Return (x, y) of the center of cell containing provided text 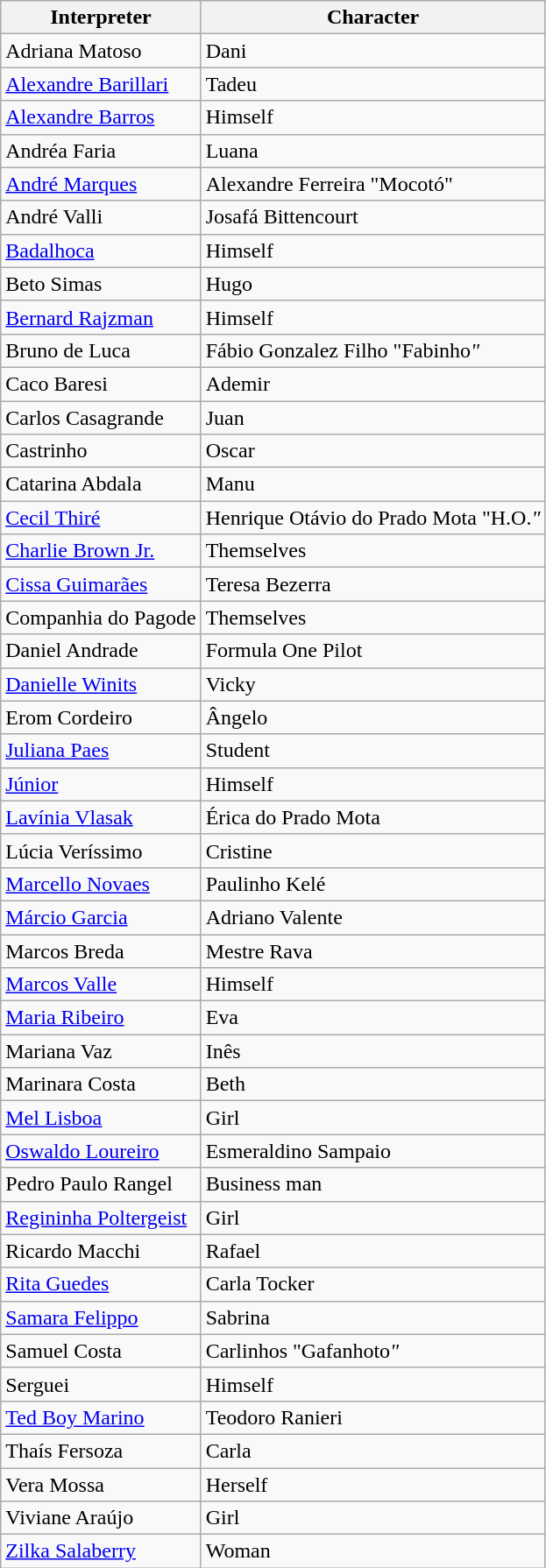
Vicky (373, 684)
Carla (373, 1451)
Marcos Valle (101, 985)
Daniel Andrade (101, 651)
Lúcia Veríssimo (101, 851)
Adriana Matoso (101, 51)
Mariana Vaz (101, 1051)
Teresa Bezerra (373, 584)
Beth (373, 1084)
Eva (373, 1018)
Carla Tocker (373, 1284)
Cissa Guimarães (101, 584)
Mestre Rava (373, 950)
Rafael (373, 1251)
Lavínia Vlasak (101, 817)
Bernard Rajzman (101, 317)
Thaís Fersoza (101, 1451)
Erom Cordeiro (101, 717)
Student (373, 751)
Ricardo Macchi (101, 1251)
Esmeraldino Sampaio (373, 1151)
Viviane Araújo (101, 1518)
Badalhoca (101, 251)
Ângelo (373, 717)
Vera Mossa (101, 1485)
Marcos Breda (101, 950)
Manu (373, 484)
Alexandre Barillari (101, 84)
Maria Ribeiro (101, 1018)
Zilka Salaberry (101, 1551)
Alexandre Barros (101, 117)
Beto Simas (101, 284)
Danielle Winits (101, 684)
Serguei (101, 1384)
Sabrina (373, 1317)
Herself (373, 1485)
Hugo (373, 284)
Catarina Abdala (101, 484)
Pedro Paulo Rangel (101, 1184)
Paulinho Kelé (373, 884)
Teodoro Ranieri (373, 1417)
Interpreter (101, 18)
Caco Baresi (101, 384)
Ted Boy Marino (101, 1417)
Castrinho (101, 451)
Bruno de Luca (101, 350)
Mel Lisboa (101, 1118)
Rita Guedes (101, 1284)
Érica do Prado Mota (373, 817)
Character (373, 18)
Júnior (101, 784)
Alexandre Ferreira "Mocotó" (373, 184)
Regininha Poltergeist (101, 1218)
Juliana Paes (101, 751)
Dani (373, 51)
Inês (373, 1051)
Fábio Gonzalez Filho "Fabinho" (373, 350)
Marcello Novaes (101, 884)
Márcio Garcia (101, 917)
Tadeu (373, 84)
Josafá Bittencourt (373, 217)
André Marques (101, 184)
Cristine (373, 851)
Ademir (373, 384)
Luana (373, 151)
Charlie Brown Jr. (101, 551)
Juan (373, 418)
Samuel Costa (101, 1351)
Oscar (373, 451)
Formula One Pilot (373, 651)
Carlinhos "Gafanhoto" (373, 1351)
Woman (373, 1551)
Cecil Thiré (101, 518)
Adriano Valente (373, 917)
Henrique Otávio do Prado Mota "H.O." (373, 518)
Marinara Costa (101, 1084)
Business man (373, 1184)
Companhia do Pagode (101, 618)
André Valli (101, 217)
Oswaldo Loureiro (101, 1151)
Samara Felippo (101, 1317)
Andréa Faria (101, 151)
Carlos Casagrande (101, 418)
